Find where the given text appears and provide that cell's center as (X, Y) coordinate. 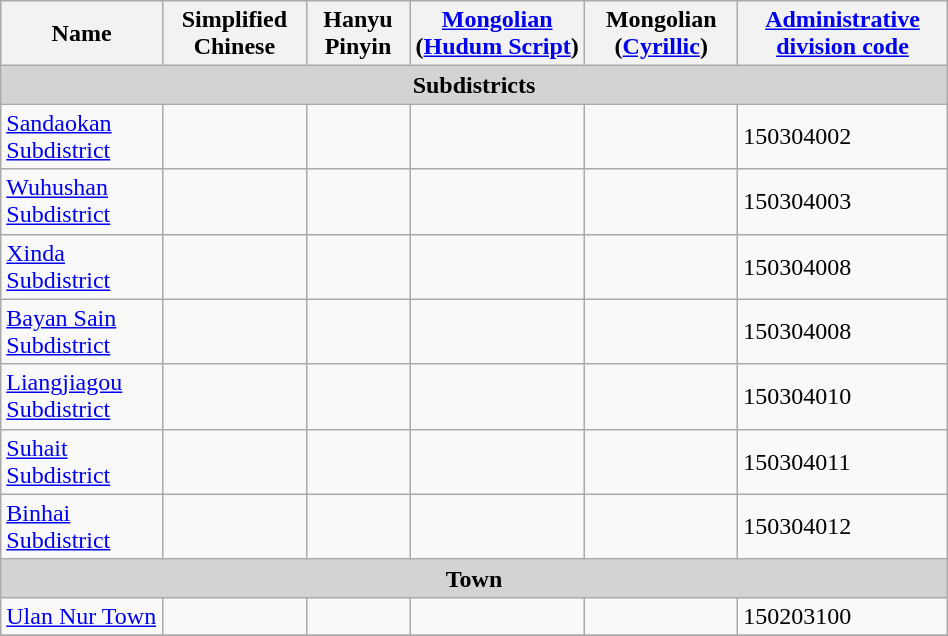
Xinda Subdistrict (82, 266)
Wuhushan Subdistrict (82, 202)
Sandaokan Subdistrict (82, 136)
Binhai Subdistrict (82, 526)
Bayan Sain Subdistrict (82, 332)
150304002 (842, 136)
Mongolian (Cyrillic) (662, 34)
Town (474, 578)
Mongolian (Hudum Script) (498, 34)
Administrative division code (842, 34)
150304012 (842, 526)
150304011 (842, 462)
Simplified Chinese (234, 34)
Subdistricts (474, 85)
Hanyu Pinyin (358, 34)
Name (82, 34)
150203100 (842, 616)
Suhait Subdistrict (82, 462)
150304010 (842, 396)
Ulan Nur Town (82, 616)
Liangjiagou Subdistrict (82, 396)
150304003 (842, 202)
